Return [x, y] of the center of cell containing provided text 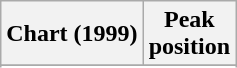
Chart (1999) [72, 34]
Peakposition [189, 34]
